Capture the cell that displays the provided text and extract its (x, y) central coordinate. 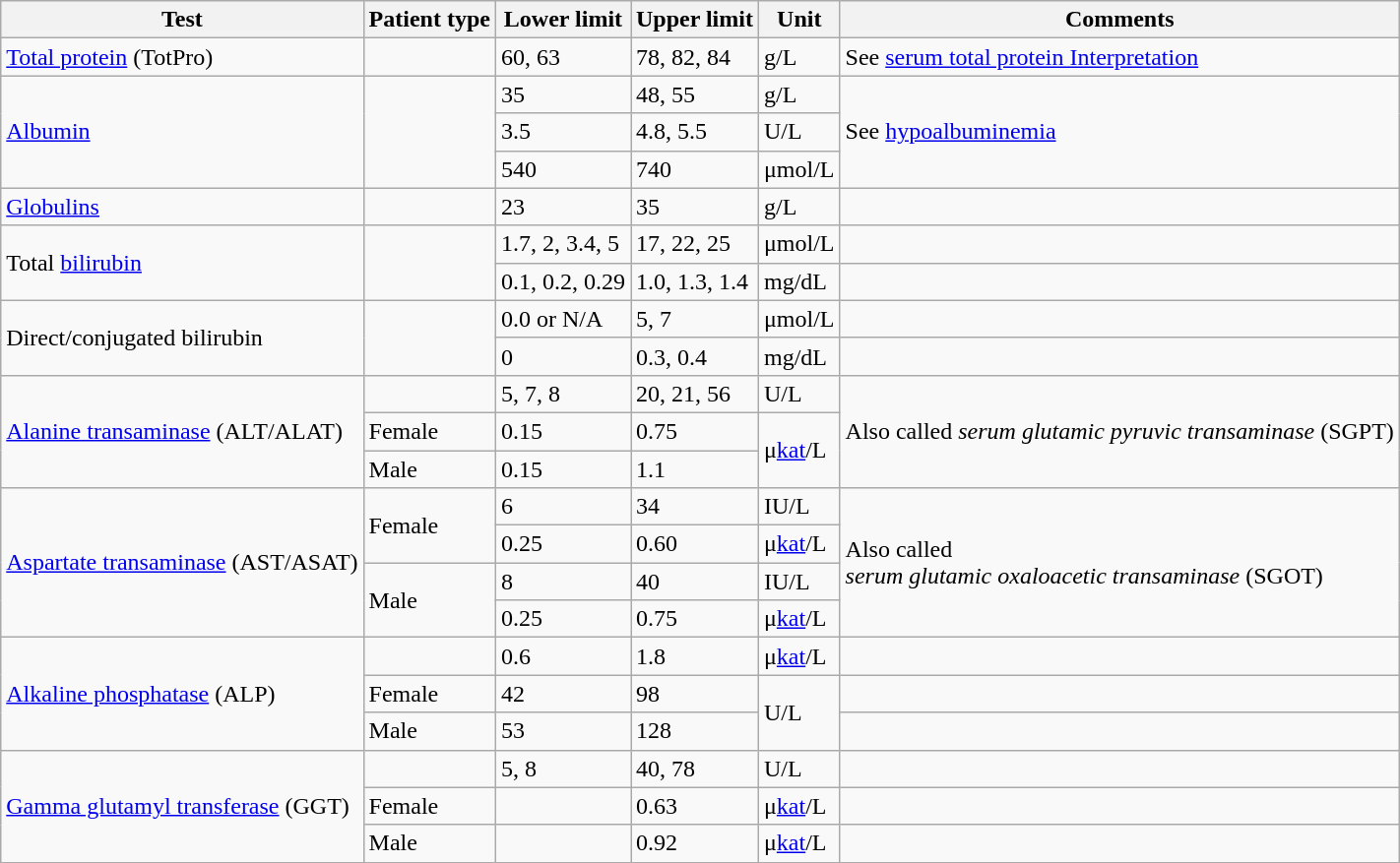
3.5 (563, 132)
5, 7, 8 (563, 394)
Alanine transaminase (ALT/ALAT) (182, 431)
5, 7 (694, 319)
98 (694, 694)
Unit (799, 20)
42 (563, 694)
0.1, 0.2, 0.29 (563, 281)
1.1 (694, 469)
0.60 (694, 544)
540 (563, 169)
Direct/conjugated bilirubin (182, 338)
Alkaline phosphatase (ALP) (182, 694)
34 (694, 507)
Upper limit (694, 20)
0.92 (694, 843)
40 (694, 582)
1.0, 1.3, 1.4 (694, 281)
17, 22, 25 (694, 244)
Patient type (429, 20)
Comments (1119, 20)
6 (563, 507)
0 (563, 356)
Lower limit (563, 20)
128 (694, 731)
Aspartate transaminase (AST/ASAT) (182, 563)
Gamma glutamyl transferase (GGT) (182, 806)
Total bilirubin (182, 263)
Also called serum glutamic pyruvic transaminase (SGPT) (1119, 431)
23 (563, 207)
20, 21, 56 (694, 394)
0.63 (694, 806)
Albumin (182, 132)
See hypoalbuminemia (1119, 132)
0.0 or N/A (563, 319)
Globulins (182, 207)
40, 78 (694, 769)
See serum total protein Interpretation (1119, 57)
740 (694, 169)
1.7, 2, 3.4, 5 (563, 244)
48, 55 (694, 94)
Test (182, 20)
Total protein (TotPro) (182, 57)
0.6 (563, 656)
60, 63 (563, 57)
1.8 (694, 656)
78, 82, 84 (694, 57)
8 (563, 582)
5, 8 (563, 769)
0.3, 0.4 (694, 356)
53 (563, 731)
4.8, 5.5 (694, 132)
Also called serum glutamic oxaloacetic transaminase (SGOT) (1119, 563)
